Determine the [X, Y] coordinate at the center of the cell enclosing the given text.  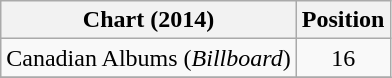
16 [343, 58]
Canadian Albums (Billboard) [149, 58]
Position [343, 20]
Chart (2014) [149, 20]
